Identify which cell holds the provided text, then report its [X, Y] central coordinate. 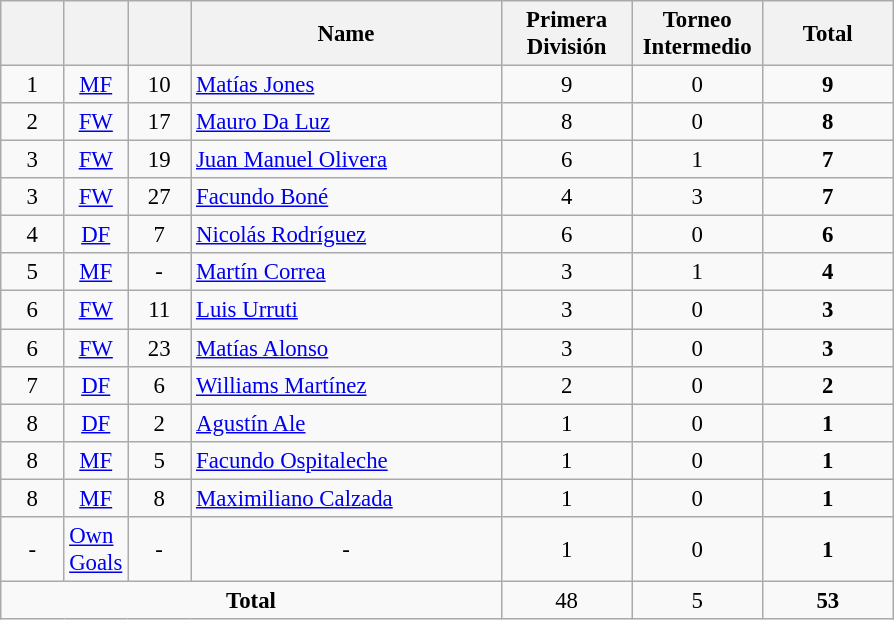
Mauro Da Luz [346, 122]
Primera División [566, 34]
Own Goals [96, 550]
Martín Correa [346, 273]
Name [346, 34]
Facundo Ospitaleche [346, 460]
48 [566, 600]
Matías Alonso [346, 348]
11 [160, 310]
Luis Urruti [346, 310]
19 [160, 160]
Williams Martínez [346, 385]
Juan Manuel Olivera [346, 160]
10 [160, 85]
27 [160, 197]
Nicolás Rodríguez [346, 235]
17 [160, 122]
Facundo Boné [346, 197]
Torneo Intermedio [698, 34]
Maximiliano Calzada [346, 498]
53 [828, 600]
23 [160, 348]
Matías Jones [346, 85]
Agustín Ale [346, 423]
